Extract the (x, y) coordinate from the center of the cell holding the provided text.  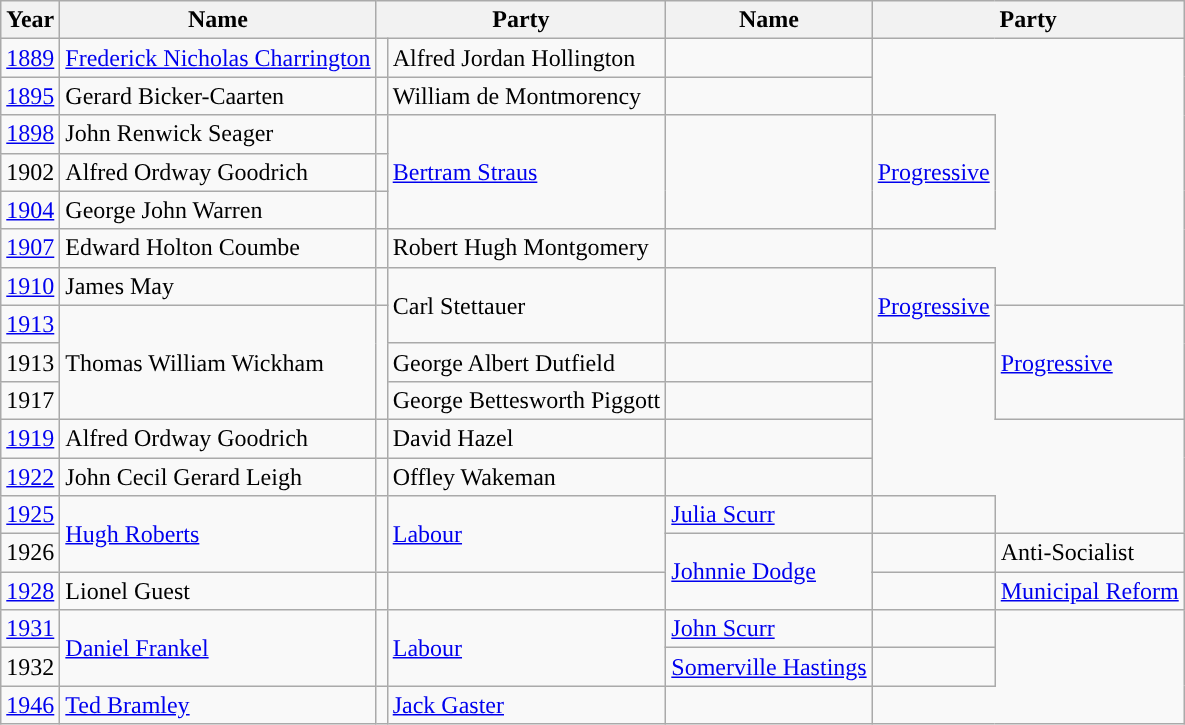
Municipal Reform (1090, 591)
1919 (30, 438)
William de Montmorency (526, 96)
Jack Gaster (526, 705)
Robert Hugh Montgomery (526, 248)
1895 (30, 96)
George John Warren (218, 210)
Gerard Bicker-Caarten (218, 96)
1932 (30, 667)
1889 (30, 58)
Hugh Roberts (218, 534)
1898 (30, 134)
David Hazel (526, 438)
Alfred Jordan Hollington (526, 58)
Julia Scurr (769, 515)
John Renwick Seager (218, 134)
Offley Wakeman (526, 477)
Bertram Straus (526, 172)
James May (218, 286)
1922 (30, 477)
1925 (30, 515)
Carl Stettauer (526, 305)
Year (30, 20)
1931 (30, 629)
Thomas William Wickham (218, 362)
Somerville Hastings (769, 667)
Anti-Socialist (1090, 553)
Lionel Guest (218, 591)
Edward Holton Coumbe (218, 248)
George Albert Dutfield (526, 362)
Ted Bramley (218, 705)
1904 (30, 210)
George Bettesworth Piggott (526, 400)
John Cecil Gerard Leigh (218, 477)
John Scurr (769, 629)
1910 (30, 286)
1946 (30, 705)
Johnnie Dodge (769, 572)
Daniel Frankel (218, 648)
1902 (30, 172)
1926 (30, 553)
1928 (30, 591)
1907 (30, 248)
1917 (30, 400)
Frederick Nicholas Charrington (218, 58)
